Return the [X, Y] coordinate for the center point of the cell that contains the specified text.  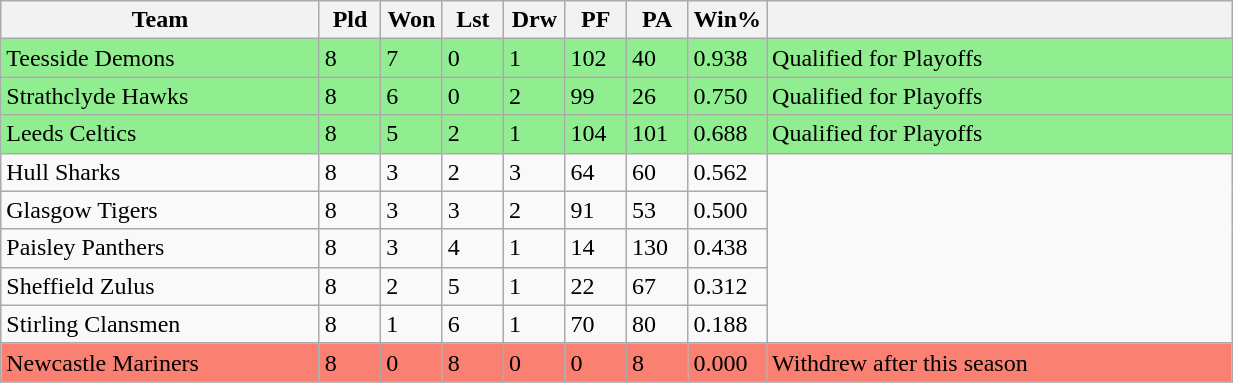
22 [596, 286]
70 [596, 324]
Hull Sharks [160, 172]
0.750 [728, 96]
104 [596, 134]
99 [596, 96]
Strathclyde Hawks [160, 96]
0.938 [728, 58]
Drw [534, 20]
26 [656, 96]
Sheffield Zulus [160, 286]
102 [596, 58]
101 [656, 134]
PA [656, 20]
Leeds Celtics [160, 134]
40 [656, 58]
Team [160, 20]
0.562 [728, 172]
0.000 [728, 362]
Win% [728, 20]
Stirling Clansmen [160, 324]
91 [596, 210]
14 [596, 248]
Pld [350, 20]
Won [412, 20]
0.500 [728, 210]
7 [412, 58]
53 [656, 210]
Lst [472, 20]
Paisley Panthers [160, 248]
0.688 [728, 134]
130 [656, 248]
67 [656, 286]
60 [656, 172]
Teesside Demons [160, 58]
Newcastle Mariners [160, 362]
0.312 [728, 286]
0.188 [728, 324]
80 [656, 324]
Withdrew after this season [1000, 362]
Glasgow Tigers [160, 210]
0.438 [728, 248]
PF [596, 20]
4 [472, 248]
64 [596, 172]
